From the cell containing the given text, extract its center point as (x, y) coordinate. 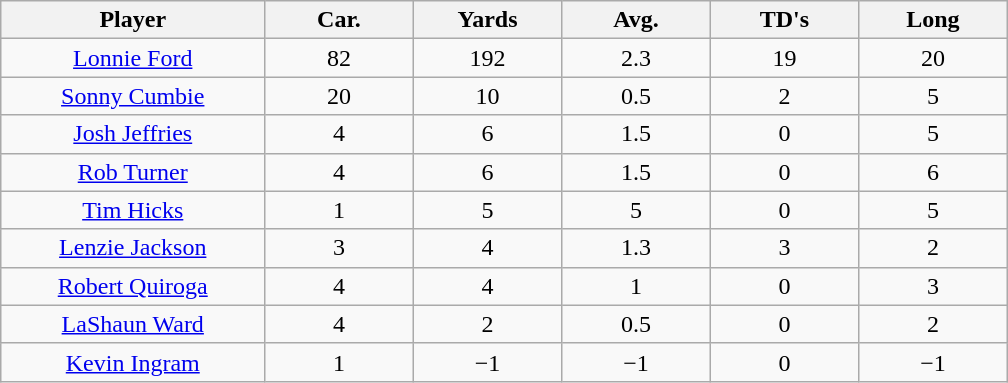
Robert Quiroga (133, 286)
2.3 (636, 58)
Lonnie Ford (133, 58)
Player (133, 20)
82 (339, 58)
Avg. (636, 20)
Long (934, 20)
192 (487, 58)
19 (784, 58)
10 (487, 96)
Kevin Ingram (133, 362)
Josh Jeffries (133, 134)
LaShaun Ward (133, 324)
Rob Turner (133, 172)
Car. (339, 20)
1.3 (636, 248)
Lenzie Jackson (133, 248)
TD's (784, 20)
Sonny Cumbie (133, 96)
Yards (487, 20)
Tim Hicks (133, 210)
